Pinpoint the cell where the given text exists, returning its [X, Y] midpoint coordinate. 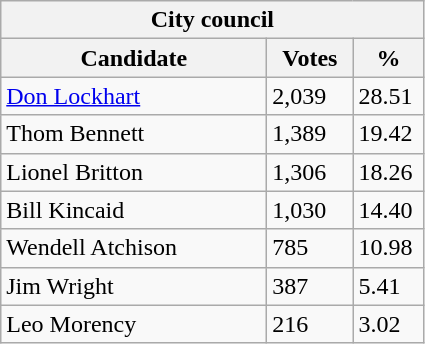
3.02 [388, 324]
18.26 [388, 172]
785 [310, 248]
387 [310, 286]
Don Lockhart [134, 96]
1,306 [310, 172]
14.40 [388, 210]
Candidate [134, 58]
Bill Kincaid [134, 210]
5.41 [388, 286]
28.51 [388, 96]
216 [310, 324]
% [388, 58]
City council [212, 20]
1,389 [310, 134]
Votes [310, 58]
Leo Morency [134, 324]
Thom Bennett [134, 134]
Jim Wright [134, 286]
2,039 [310, 96]
19.42 [388, 134]
Lionel Britton [134, 172]
Wendell Atchison [134, 248]
1,030 [310, 210]
10.98 [388, 248]
